Capture the cell that displays the provided text and extract its [X, Y] central coordinate. 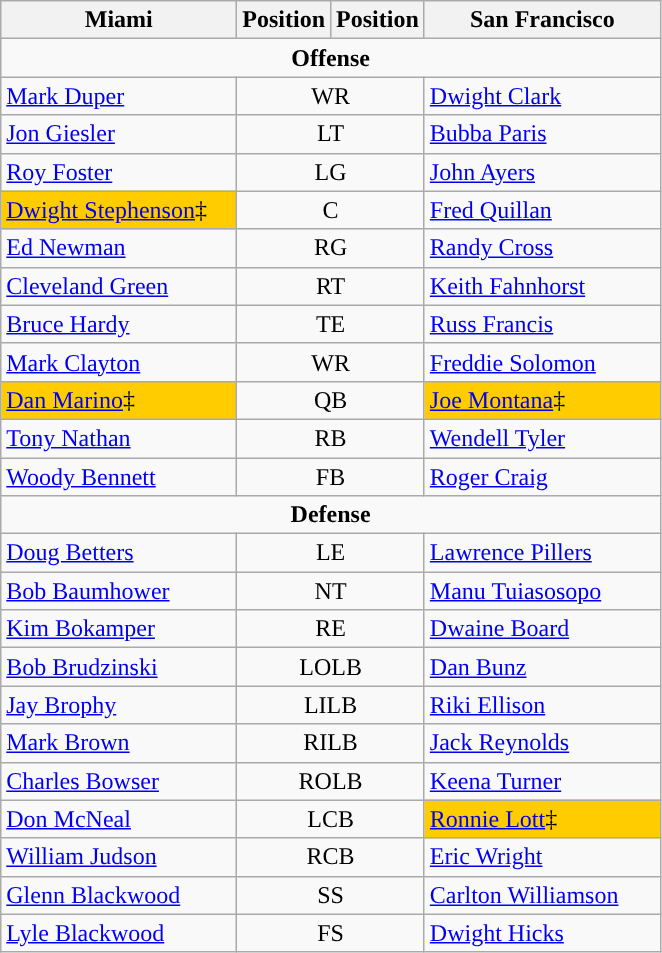
RCB [331, 857]
C [331, 210]
LT [331, 134]
Glenn Blackwood [119, 895]
RE [331, 629]
Randy Cross [542, 248]
Lyle Blackwood [119, 933]
Dan Marino‡ [119, 400]
Tony Nathan [119, 438]
Dwaine Board [542, 629]
SS [331, 895]
Bob Baumhower [119, 591]
RG [331, 248]
Ed Newman [119, 248]
TE [331, 324]
Lawrence Pillers [542, 553]
LG [331, 172]
Woody Bennett [119, 477]
San Francisco [542, 20]
LOLB [331, 667]
Roger Craig [542, 477]
Riki Ellison [542, 705]
Bob Brudzinski [119, 667]
Cleveland Green [119, 286]
Fred Quillan [542, 210]
Eric Wright [542, 857]
Bubba Paris [542, 134]
Kim Bokamper [119, 629]
FB [331, 477]
William Judson [119, 857]
Joe Montana‡ [542, 400]
Dwight Stephenson‡ [119, 210]
Dwight Hicks [542, 933]
RILB [331, 743]
Don McNeal [119, 819]
Miami [119, 20]
LCB [331, 819]
Jay Brophy [119, 705]
Dwight Clark [542, 96]
Mark Duper [119, 96]
Doug Betters [119, 553]
FS [331, 933]
NT [331, 591]
Keith Fahnhorst [542, 286]
Wendell Tyler [542, 438]
ROLB [331, 781]
QB [331, 400]
Defense [331, 515]
LE [331, 553]
Offense [331, 58]
Carlton Williamson [542, 895]
Bruce Hardy [119, 324]
RT [331, 286]
Dan Bunz [542, 667]
Ronnie Lott‡ [542, 819]
Russ Francis [542, 324]
Charles Bowser [119, 781]
RB [331, 438]
Manu Tuiasosopo [542, 591]
John Ayers [542, 172]
Freddie Solomon [542, 362]
Jon Giesler [119, 134]
Jack Reynolds [542, 743]
LILB [331, 705]
Mark Clayton [119, 362]
Mark Brown [119, 743]
Roy Foster [119, 172]
Keena Turner [542, 781]
